Return the (x, y) coordinate for the center point of the cell that contains the specified text.  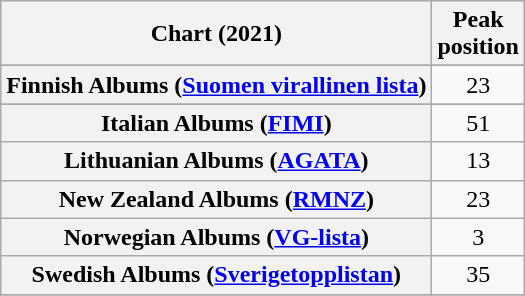
Italian Albums (FIMI) (216, 123)
Finnish Albums (Suomen virallinen lista) (216, 85)
Peakposition (478, 34)
35 (478, 275)
51 (478, 123)
3 (478, 237)
Swedish Albums (Sverigetopplistan) (216, 275)
Chart (2021) (216, 34)
New Zealand Albums (RMNZ) (216, 199)
Norwegian Albums (VG-lista) (216, 237)
13 (478, 161)
Lithuanian Albums (AGATA) (216, 161)
